Pinpoint the cell where the given text exists, returning its (x, y) midpoint coordinate. 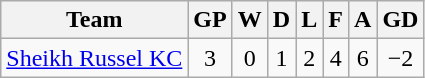
3 (210, 58)
L (310, 20)
0 (250, 58)
4 (336, 58)
2 (310, 58)
1 (281, 58)
Team (94, 20)
GD (400, 20)
A (362, 20)
GP (210, 20)
W (250, 20)
6 (362, 58)
D (281, 20)
F (336, 20)
Sheikh Russel KC (94, 58)
−2 (400, 58)
